Scan for the cell matching the given text and deliver its (x, y) coordinate at center. 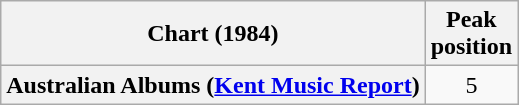
Peakposition (471, 34)
Australian Albums (Kent Music Report) (213, 85)
5 (471, 85)
Chart (1984) (213, 34)
